Capture the cell that displays the provided text and extract its (x, y) central coordinate. 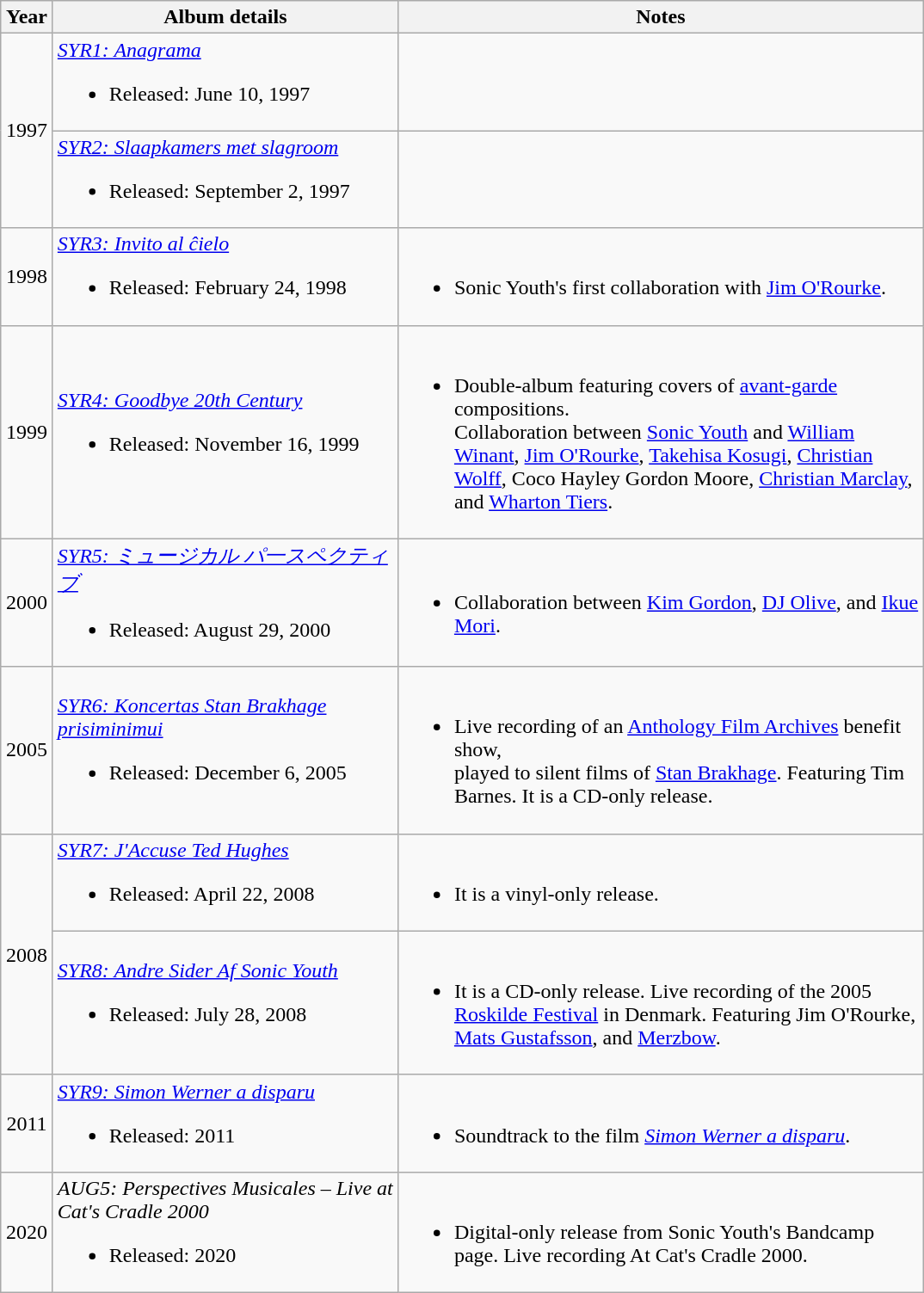
SYR8: Andre Sider Af Sonic YouthReleased: July 28, 2008 (225, 1003)
SYR5: ミュージカル パ一スペクティブReleased: August 29, 2000 (225, 602)
2008 (28, 954)
Album details (225, 17)
Year (28, 17)
AUG5: Perspectives Musicales – Live at Cat's Cradle 2000Released: 2020 (225, 1232)
Live recording of an Anthology Film Archives benefit show,played to silent films of Stan Brakhage. Featuring Tim Barnes. It is a CD-only release. (661, 750)
Collaboration between Kim Gordon, DJ Olive, and Ikue Mori. (661, 602)
SYR4: Goodbye 20th CenturyReleased: November 16, 1999 (225, 432)
SYR2: Slaapkamers met slagroomReleased: September 2, 1997 (225, 179)
It is a vinyl-only release. (661, 883)
It is a CD-only release. Live recording of the 2005 Roskilde Festival in Denmark. Featuring Jim O'Rourke, Mats Gustafsson, and Merzbow. (661, 1003)
2011 (28, 1124)
2005 (28, 750)
SYR1: AnagramaReleased: June 10, 1997 (225, 83)
1998 (28, 277)
SYR6: Koncertas Stan Brakhage prisiminimuiReleased: December 6, 2005 (225, 750)
Sonic Youth's first collaboration with Jim O'Rourke. (661, 277)
SYR7: J'Accuse Ted HughesReleased: April 22, 2008 (225, 883)
1999 (28, 432)
1997 (28, 131)
SYR3: Invito al ĉieloReleased: February 24, 1998 (225, 277)
Notes (661, 17)
Digital-only release from Sonic Youth's Bandcamp page. Live recording At Cat's Cradle 2000. (661, 1232)
Soundtrack to the film Simon Werner a disparu. (661, 1124)
2000 (28, 602)
SYR9: Simon Werner a disparuReleased: 2011 (225, 1124)
2020 (28, 1232)
